For the text-containing cell, return its midpoint in (x, y) coordinate format. 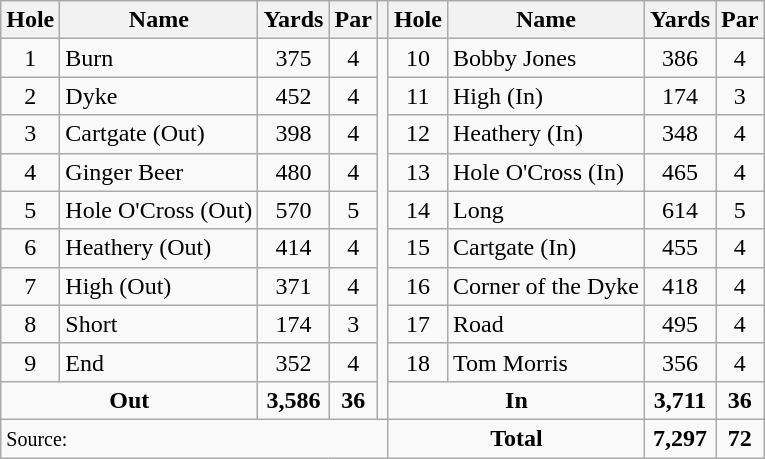
12 (418, 134)
High (In) (546, 96)
Cartgate (In) (546, 248)
15 (418, 248)
72 (740, 438)
2 (30, 96)
End (159, 362)
Long (546, 210)
455 (680, 248)
In (516, 400)
Bobby Jones (546, 58)
386 (680, 58)
3,711 (680, 400)
Hole O'Cross (Out) (159, 210)
398 (294, 134)
6 (30, 248)
356 (680, 362)
418 (680, 286)
17 (418, 324)
452 (294, 96)
High (Out) (159, 286)
480 (294, 172)
Heathery (Out) (159, 248)
465 (680, 172)
Total (516, 438)
375 (294, 58)
352 (294, 362)
9 (30, 362)
13 (418, 172)
Out (130, 400)
8 (30, 324)
Road (546, 324)
Corner of the Dyke (546, 286)
7,297 (680, 438)
Burn (159, 58)
414 (294, 248)
Heathery (In) (546, 134)
7 (30, 286)
16 (418, 286)
1 (30, 58)
Hole O'Cross (In) (546, 172)
Source: (195, 438)
Cartgate (Out) (159, 134)
570 (294, 210)
614 (680, 210)
495 (680, 324)
3,586 (294, 400)
Dyke (159, 96)
371 (294, 286)
14 (418, 210)
348 (680, 134)
11 (418, 96)
18 (418, 362)
Ginger Beer (159, 172)
Tom Morris (546, 362)
10 (418, 58)
Short (159, 324)
